Capture the cell that displays the provided text and extract its (x, y) central coordinate. 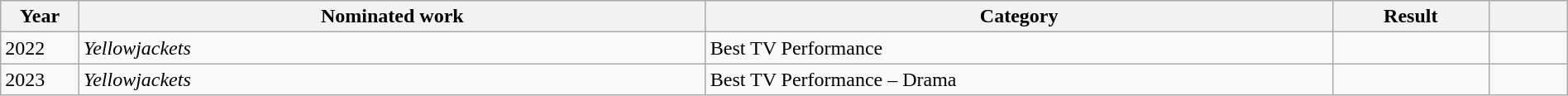
Nominated work (392, 17)
2022 (40, 48)
Best TV Performance (1019, 48)
Result (1411, 17)
Year (40, 17)
Category (1019, 17)
2023 (40, 79)
Best TV Performance – Drama (1019, 79)
